Identify which cell holds the provided text, then report its [x, y] central coordinate. 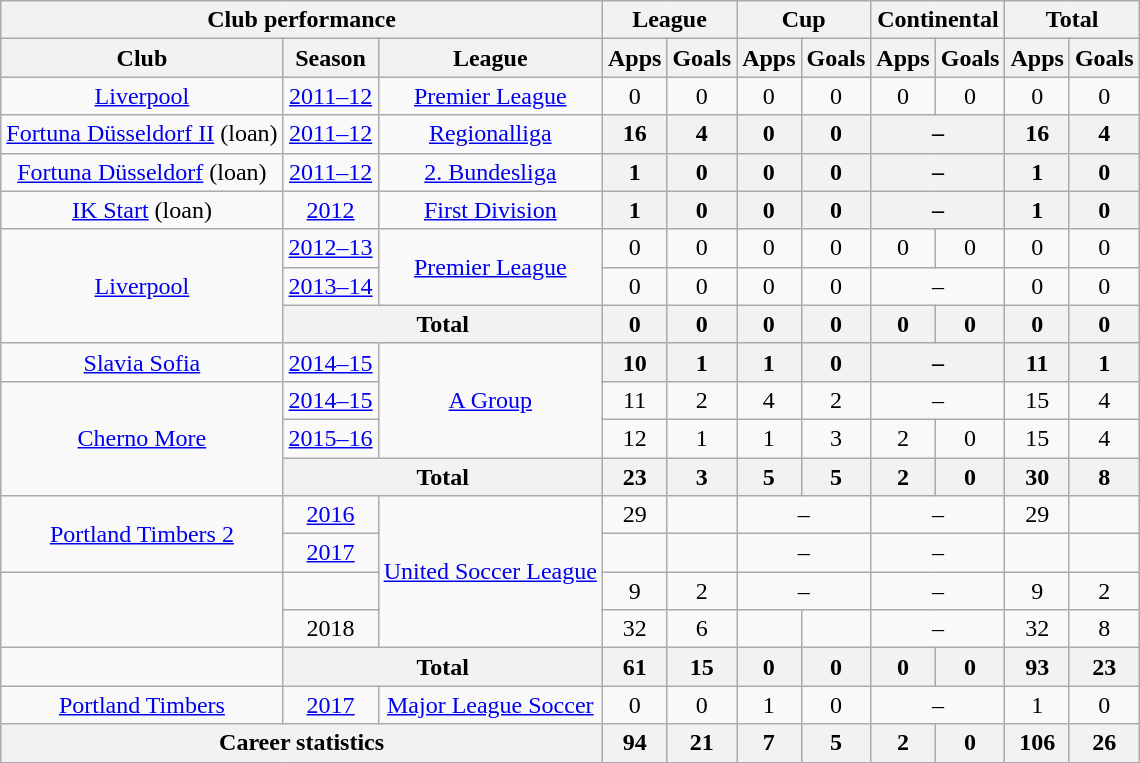
Fortuna Düsseldorf II (loan) [142, 134]
A Group [490, 400]
Club performance [302, 20]
12 [634, 438]
Slavia Sofia [142, 362]
2016 [330, 515]
10 [634, 362]
Cherno More [142, 438]
21 [702, 743]
2015–16 [330, 438]
IK Start (loan) [142, 210]
United Soccer League [490, 572]
Club [142, 58]
Season [330, 58]
93 [1037, 667]
First Division [490, 210]
61 [634, 667]
Portland Timbers 2 [142, 534]
106 [1037, 743]
2013–14 [330, 286]
Career statistics [302, 743]
94 [634, 743]
2012–13 [330, 248]
Cup [804, 20]
Continental [938, 20]
2012 [330, 210]
Portland Timbers [142, 705]
30 [1037, 477]
Major League Soccer [490, 705]
2. Bundesliga [490, 172]
6 [702, 629]
2018 [330, 629]
Fortuna Düsseldorf (loan) [142, 172]
7 [769, 743]
Regionalliga [490, 134]
26 [1104, 743]
